From the cell containing the given text, extract its center point as [x, y] coordinate. 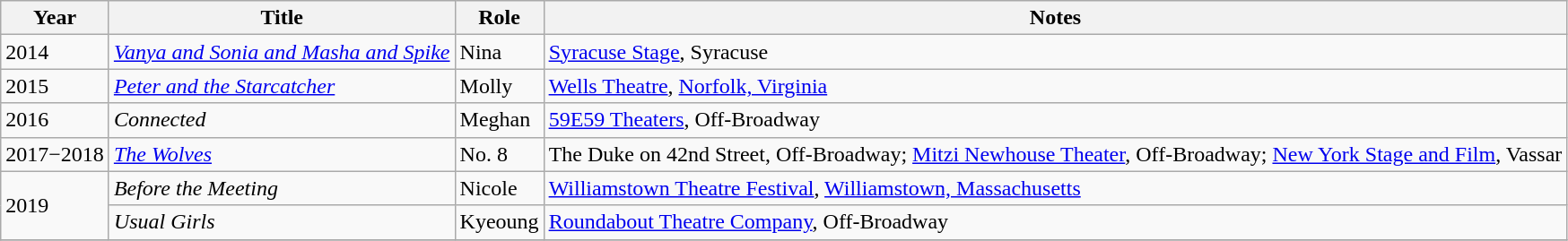
Role [499, 18]
Notes [1055, 18]
Year [56, 18]
Kyeoung [499, 222]
2014 [56, 52]
Vanya and Sonia and Masha and Spike [282, 52]
The Wolves [282, 154]
2017−2018 [56, 154]
Williamstown Theatre Festival, Williamstown, Massachusetts [1055, 188]
2015 [56, 86]
Before the Meeting [282, 188]
Nicole [499, 188]
Usual Girls [282, 222]
Nina [499, 52]
Syracuse Stage, Syracuse [1055, 52]
Peter and the Starcatcher [282, 86]
No. 8 [499, 154]
Connected [282, 120]
Roundabout Theatre Company, Off-Broadway [1055, 222]
2019 [56, 205]
Wells Theatre, Norfolk, Virginia [1055, 86]
2016 [56, 120]
59E59 Theaters, Off-Broadway [1055, 120]
Title [282, 18]
Meghan [499, 120]
Molly [499, 86]
The Duke on 42nd Street, Off-Broadway; Mitzi Newhouse Theater, Off-Broadway; New York Stage and Film, Vassar [1055, 154]
